Return [X, Y] of the center of cell containing provided text 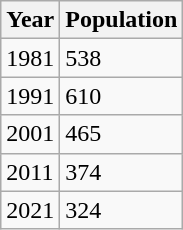
2021 [30, 210]
465 [122, 134]
2001 [30, 134]
1981 [30, 58]
2011 [30, 172]
374 [122, 172]
610 [122, 96]
Population [122, 20]
324 [122, 210]
538 [122, 58]
1991 [30, 96]
Year [30, 20]
